Return the [x, y] coordinate for the center point of the cell that contains the specified text.  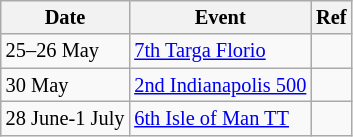
30 May [66, 85]
7th Targa Florio [220, 51]
Event [220, 17]
6th Isle of Man TT [220, 118]
28 June-1 July [66, 118]
25–26 May [66, 51]
2nd Indianapolis 500 [220, 85]
Date [66, 17]
Ref [331, 17]
